Provide the (X, Y) coordinate of the cell's center where the given text is located.  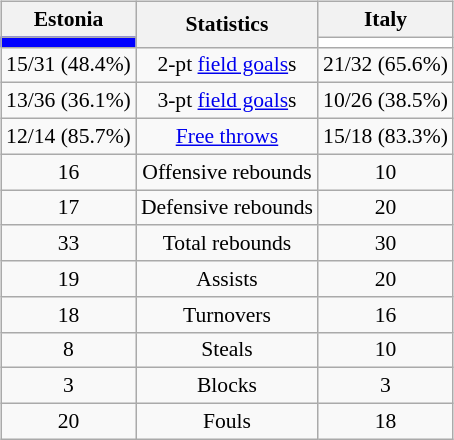
30 (386, 243)
17 (68, 208)
3-pt field goalss (227, 101)
Free throws (227, 136)
Italy (386, 19)
Estonia (68, 19)
2-pt field goalss (227, 65)
Defensive rebounds (227, 208)
Fouls (227, 421)
10/26 (38.5%) (386, 101)
8 (68, 350)
13/36 (36.1%) (68, 101)
19 (68, 279)
Blocks (227, 386)
15/31 (48.4%) (68, 65)
Total rebounds (227, 243)
Steals (227, 350)
Statistics (227, 24)
15/18 (83.3%) (386, 136)
Offensive rebounds (227, 172)
Assists (227, 279)
12/14 (85.7%) (68, 136)
21/32 (65.6%) (386, 65)
33 (68, 243)
Turnovers (227, 314)
